Provide the (x, y) coordinate of the cell's center where the given text is located.  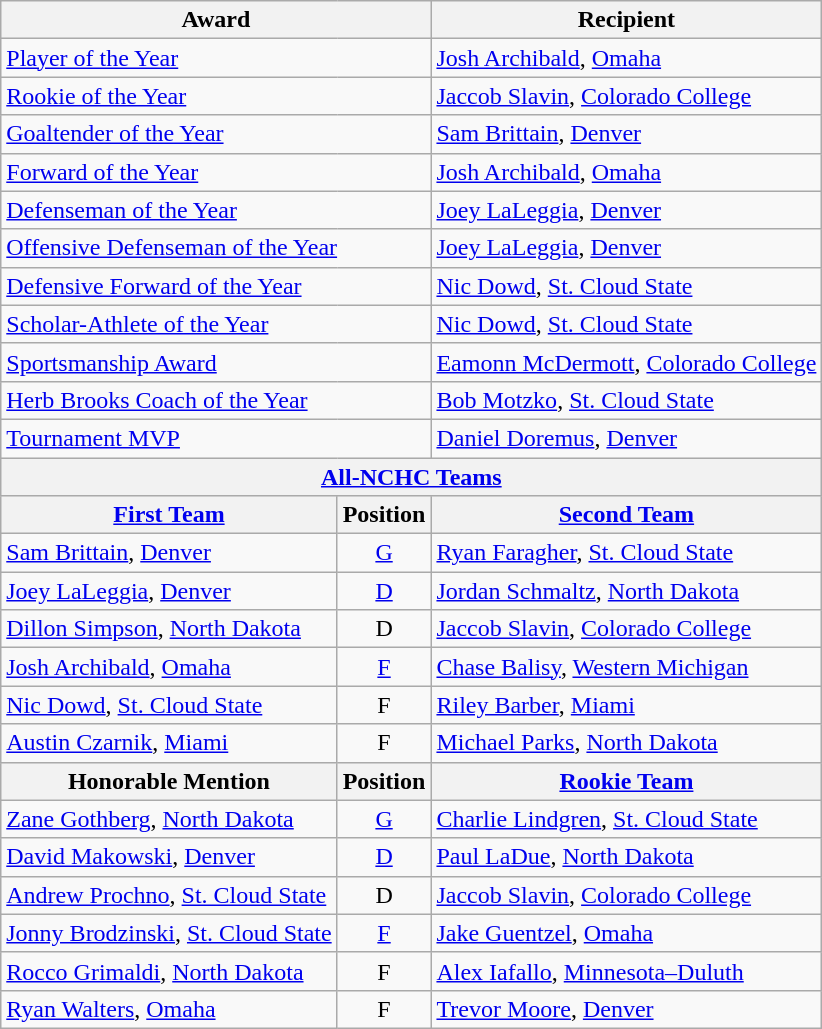
Chase Balisy, Western Michigan (626, 667)
Bob Motzko, St. Cloud State (626, 400)
Goaltender of the Year (216, 134)
Award (216, 20)
Scholar-Athlete of the Year (216, 324)
Zane Gothberg, North Dakota (169, 819)
Recipient (626, 20)
Rocco Grimaldi, North Dakota (169, 971)
Ryan Faragher, St. Cloud State (626, 553)
Jake Guentzel, Omaha (626, 933)
Jonny Brodzinski, St. Cloud State (169, 933)
Sportsmanship Award (216, 362)
Alex Iafallo, Minnesota–Duluth (626, 971)
Jordan Schmaltz, North Dakota (626, 591)
Ryan Walters, Omaha (169, 1009)
Paul LaDue, North Dakota (626, 857)
Tournament MVP (216, 438)
Forward of the Year (216, 172)
Rookie of the Year (216, 96)
Riley Barber, Miami (626, 705)
Second Team (626, 515)
Austin Czarnik, Miami (169, 743)
All-NCHC Teams (412, 477)
Defenseman of the Year (216, 210)
Dillon Simpson, North Dakota (169, 629)
Honorable Mention (169, 781)
Rookie Team (626, 781)
Herb Brooks Coach of the Year (216, 400)
Michael Parks, North Dakota (626, 743)
Andrew Prochno, St. Cloud State (169, 895)
Player of the Year (216, 58)
Defensive Forward of the Year (216, 286)
First Team (169, 515)
Offensive Defenseman of the Year (216, 248)
Trevor Moore, Denver (626, 1009)
Daniel Doremus, Denver (626, 438)
David Makowski, Denver (169, 857)
Charlie Lindgren, St. Cloud State (626, 819)
Eamonn McDermott, Colorado College (626, 362)
